Determine the (X, Y) coordinate at the center of the cell enclosing the given text.  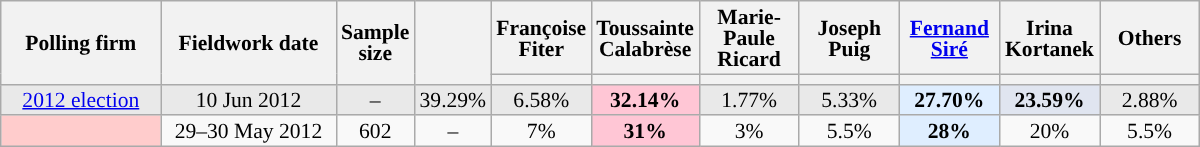
Samplesize (375, 42)
Toussainte Calabrèse (645, 38)
Irina Kortanek (1049, 38)
Joseph Puig (849, 38)
Fernand Siré (949, 38)
2.88% (1150, 100)
602 (375, 132)
Fieldwork date (248, 42)
39.29% (452, 100)
Others (1150, 38)
1.77% (749, 100)
3% (749, 132)
32.14% (645, 100)
7% (541, 132)
20% (1049, 132)
Françoise Fiter (541, 38)
31% (645, 132)
6.58% (541, 100)
29–30 May 2012 (248, 132)
Polling firm (81, 42)
28% (949, 132)
Marie-Paule Ricard (749, 38)
10 Jun 2012 (248, 100)
2012 election (81, 100)
23.59% (1049, 100)
27.70% (949, 100)
5.33% (849, 100)
